Provide the [X, Y] coordinate of the cell's center where the given text is located.  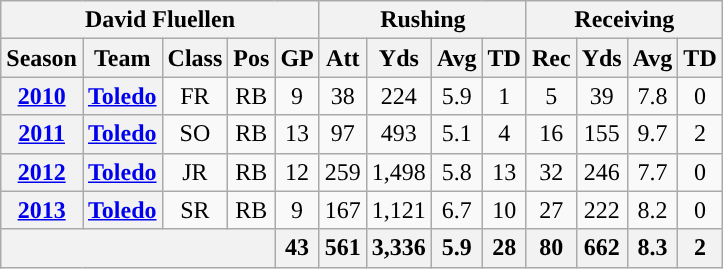
Att [342, 58]
5 [551, 96]
38 [342, 96]
4 [504, 134]
1,121 [398, 210]
9.7 [652, 134]
259 [342, 172]
Receiving [624, 20]
6.7 [456, 210]
5.1 [456, 134]
97 [342, 134]
224 [398, 96]
32 [551, 172]
FR [195, 96]
Pos [252, 58]
662 [602, 248]
Rushing [422, 20]
167 [342, 210]
David Fluellen [160, 20]
JR [195, 172]
155 [602, 134]
561 [342, 248]
3,336 [398, 248]
SR [195, 210]
43 [297, 248]
1,498 [398, 172]
12 [297, 172]
222 [602, 210]
80 [551, 248]
2011 [42, 134]
5.8 [456, 172]
10 [504, 210]
Rec [551, 58]
GP [297, 58]
Team [122, 58]
Class [195, 58]
493 [398, 134]
246 [602, 172]
1 [504, 96]
28 [504, 248]
2012 [42, 172]
Season [42, 58]
2010 [42, 96]
16 [551, 134]
7.7 [652, 172]
2013 [42, 210]
39 [602, 96]
27 [551, 210]
8.2 [652, 210]
SO [195, 134]
7.8 [652, 96]
8.3 [652, 248]
